Return (X, Y) of the center of cell containing provided text 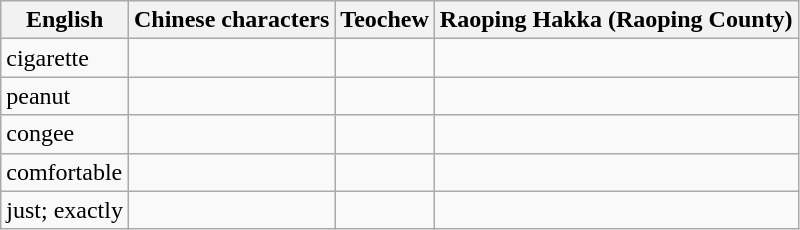
comfortable (65, 172)
English (65, 20)
Raoping Hakka (Raoping County) (616, 20)
Chinese characters (231, 20)
congee (65, 134)
Teochew (385, 20)
peanut (65, 96)
just; exactly (65, 210)
cigarette (65, 58)
